For the text-containing cell, return its midpoint in (X, Y) coordinate format. 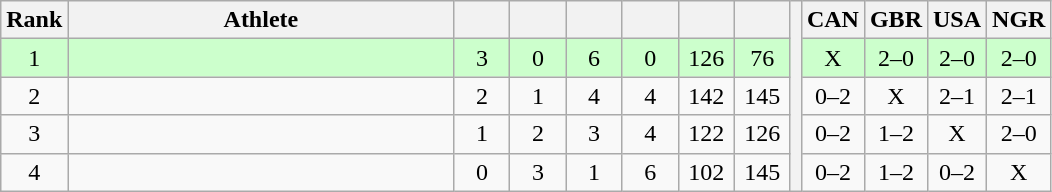
142 (706, 96)
CAN (832, 20)
NGR (1019, 20)
Rank (34, 20)
USA (956, 20)
102 (706, 172)
122 (706, 134)
GBR (896, 20)
76 (762, 58)
Athlete (261, 20)
